Detect which cell encompasses the target text, then output its [x, y] center coordinate. 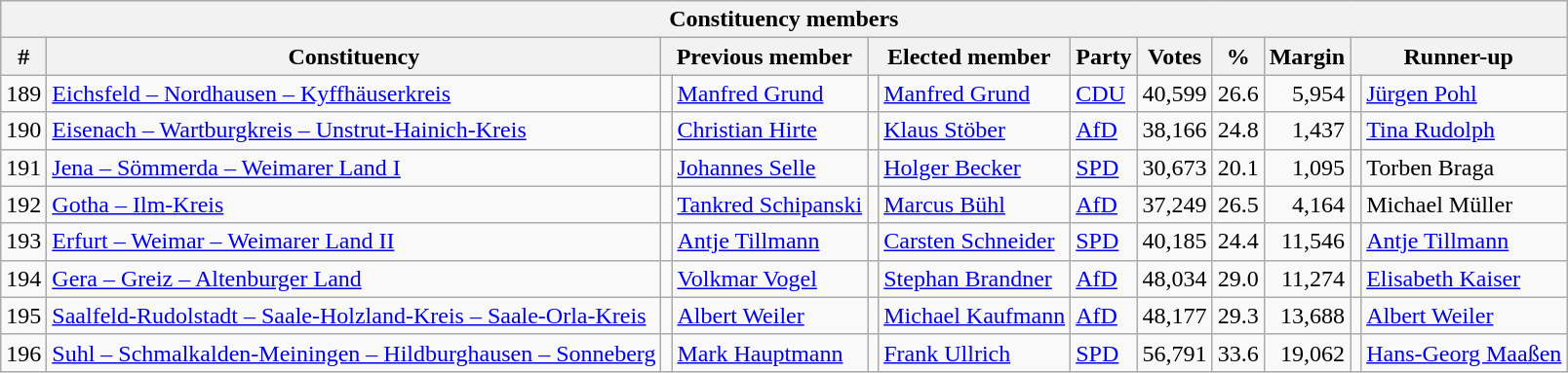
Suhl – Schmalkalden-Meiningen – Hildburghausen – Sonneberg [354, 353]
Carsten Schneider [975, 242]
Jena – Sömmerda – Weimarer Land I [354, 168]
Hans-Georg Maaßen [1465, 353]
CDU [1104, 93]
38,166 [1174, 131]
Holger Becker [975, 168]
Frank Ullrich [975, 353]
Michael Kaufmann [975, 316]
37,249 [1174, 205]
196 [23, 353]
Elected member [969, 56]
# [23, 56]
Saalfeld-Rudolstadt – Saale-Holzland-Kreis – Saale-Orla-Kreis [354, 316]
Volkmar Vogel [770, 279]
48,034 [1174, 279]
56,791 [1174, 353]
Erfurt – Weimar – Weimarer Land II [354, 242]
Gotha – Ilm-Kreis [354, 205]
Mark Hauptmann [770, 353]
24.4 [1238, 242]
Marcus Bühl [975, 205]
29.3 [1238, 316]
Party [1104, 56]
Runner-up [1459, 56]
Stephan Brandner [975, 279]
194 [23, 279]
Eisenach – Wartburgkreis – Unstrut-Hainich-Kreis [354, 131]
Votes [1174, 56]
11,546 [1307, 242]
19,062 [1307, 353]
Jürgen Pohl [1465, 93]
11,274 [1307, 279]
29.0 [1238, 279]
40,599 [1174, 93]
Tankred Schipanski [770, 205]
1,095 [1307, 168]
1,437 [1307, 131]
26.6 [1238, 93]
Tina Rudolph [1465, 131]
33.6 [1238, 353]
Constituency [354, 56]
Christian Hirte [770, 131]
195 [23, 316]
4,164 [1307, 205]
189 [23, 93]
Torben Braga [1465, 168]
192 [23, 205]
% [1238, 56]
Eichsfeld – Nordhausen – Kyffhäuserkreis [354, 93]
Previous member [764, 56]
Constituency members [784, 19]
26.5 [1238, 205]
13,688 [1307, 316]
Klaus Stöber [975, 131]
Michael Müller [1465, 205]
190 [23, 131]
Johannes Selle [770, 168]
20.1 [1238, 168]
24.8 [1238, 131]
193 [23, 242]
Margin [1307, 56]
30,673 [1174, 168]
48,177 [1174, 316]
Elisabeth Kaiser [1465, 279]
191 [23, 168]
40,185 [1174, 242]
5,954 [1307, 93]
Gera – Greiz – Altenburger Land [354, 279]
